Return the (X, Y) coordinate for the center point of the cell that contains the specified text.  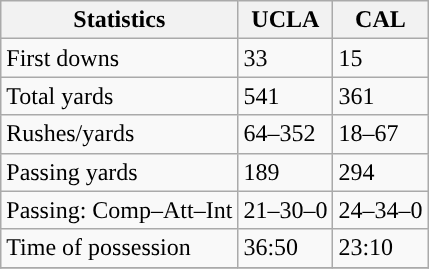
36:50 (286, 248)
33 (286, 58)
189 (286, 172)
361 (380, 96)
18–67 (380, 134)
Passing yards (120, 172)
CAL (380, 20)
294 (380, 172)
15 (380, 58)
Rushes/yards (120, 134)
23:10 (380, 248)
541 (286, 96)
Statistics (120, 20)
21–30–0 (286, 210)
First downs (120, 58)
UCLA (286, 20)
24–34–0 (380, 210)
64–352 (286, 134)
Total yards (120, 96)
Time of possession (120, 248)
Passing: Comp–Att–Int (120, 210)
